Find where the given text appears and provide that cell's center as (x, y) coordinate. 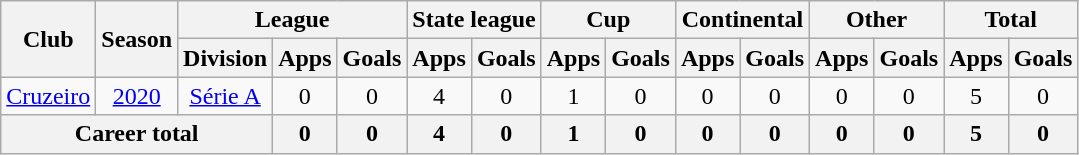
Season (137, 39)
Career total (137, 134)
Série A (226, 96)
Total (1011, 20)
State league (474, 20)
Division (226, 58)
Club (48, 39)
Cruzeiro (48, 96)
2020 (137, 96)
League (292, 20)
Cup (608, 20)
Other (877, 20)
Continental (742, 20)
